Search for the cell housing the specified text and yield its [X, Y] center coordinate. 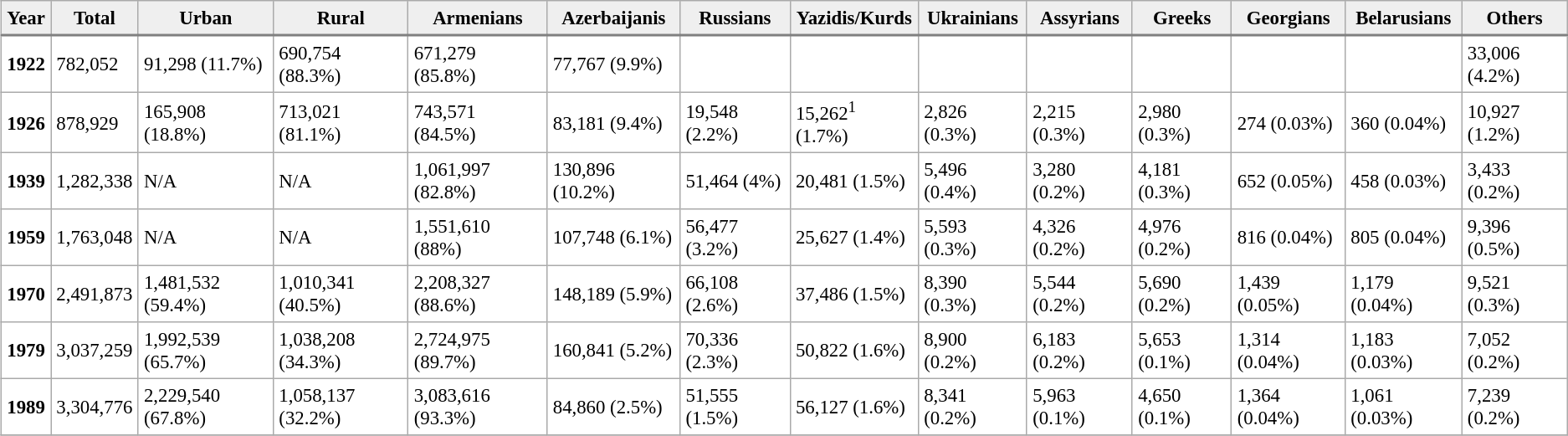
4,181 (0.3%) [1181, 181]
66,108 (2.6%) [735, 294]
Georgians [1289, 18]
Belarusians [1404, 18]
3,280 (0.2%) [1079, 181]
1,183 (0.03%) [1404, 351]
10,927 (1.2%) [1514, 122]
1979 [27, 351]
56,477 (3.2%) [735, 238]
37,486 (1.5%) [853, 294]
84,860 (2.5%) [614, 407]
3,433 (0.2%) [1514, 181]
458 (0.03%) [1404, 181]
5,496 (0.4%) [972, 181]
1,179 (0.04%) [1404, 294]
878,929 [95, 122]
20,481 (1.5%) [853, 181]
1,551,610 (88%) [478, 238]
160,841 (5.2%) [614, 351]
3,304,776 [95, 407]
1,439 (0.05%) [1289, 294]
Year [27, 18]
743,571 (84.5%) [478, 122]
1,282,338 [95, 181]
274 (0.03%) [1289, 122]
1,058,137 (32.2%) [341, 407]
1,038,208 (34.3%) [341, 351]
1,314 (0.04%) [1289, 351]
130,896 (10.2%) [614, 181]
2,491,873 [95, 294]
Greeks [1181, 18]
Ukrainians [972, 18]
2,724,975 (89.7%) [478, 351]
25,627 (1.4%) [853, 238]
Azerbaijanis [614, 18]
4,326 (0.2%) [1079, 238]
50,822 (1.6%) [853, 351]
2,826 (0.3%) [972, 122]
8,390 (0.3%) [972, 294]
7,052 (0.2%) [1514, 351]
33,006 (4.2%) [1514, 64]
1922 [27, 64]
8,900 (0.2%) [972, 351]
1970 [27, 294]
1,364 (0.04%) [1289, 407]
1,992,539 (65.7%) [206, 351]
1989 [27, 407]
4,976 (0.2%) [1181, 238]
8,341 (0.2%) [972, 407]
15,2621 (1.7%) [853, 122]
7,239 (0.2%) [1514, 407]
782,052 [95, 64]
148,189 (5.9%) [614, 294]
9,396 (0.5%) [1514, 238]
Russians [735, 18]
1,763,048 [95, 238]
Assyrians [1079, 18]
805 (0.04%) [1404, 238]
1,061,997 (82.8%) [478, 181]
107,748 (6.1%) [614, 238]
2,980 (0.3%) [1181, 122]
Rural [341, 18]
1,481,532 (59.4%) [206, 294]
1939 [27, 181]
713,021 (81.1%) [341, 122]
1,010,341 (40.5%) [341, 294]
4,650 (0.1%) [1181, 407]
5,690 (0.2%) [1181, 294]
6,183 (0.2%) [1079, 351]
816 (0.04%) [1289, 238]
360 (0.04%) [1404, 122]
2,208,327 (88.6%) [478, 294]
1926 [27, 122]
671,279 (85.8%) [478, 64]
19,548 (2.2%) [735, 122]
83,181 (9.4%) [614, 122]
2,229,540 (67.8%) [206, 407]
165,908 (18.8%) [206, 122]
91,298 (11.7%) [206, 64]
56,127 (1.6%) [853, 407]
5,593 (0.3%) [972, 238]
2,215 (0.3%) [1079, 122]
1,061 (0.03%) [1404, 407]
Armenians [478, 18]
3,083,616 (93.3%) [478, 407]
5,544 (0.2%) [1079, 294]
9,521 (0.3%) [1514, 294]
Others [1514, 18]
77,767 (9.9%) [614, 64]
Total [95, 18]
Urban [206, 18]
690,754 (88.3%) [341, 64]
3,037,259 [95, 351]
70,336 (2.3%) [735, 351]
5,653 (0.1%) [1181, 351]
Yazidis/Kurds [853, 18]
1959 [27, 238]
51,464 (4%) [735, 181]
51,555 (1.5%) [735, 407]
652 (0.05%) [1289, 181]
5,963 (0.1%) [1079, 407]
